Detect which cell encompasses the target text, then output its [X, Y] center coordinate. 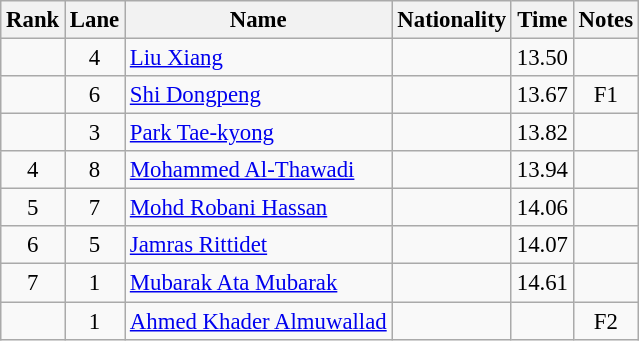
Mohd Robani Hassan [258, 208]
Lane [95, 20]
3 [95, 133]
Ahmed Khader Almuwallad [258, 321]
F2 [606, 321]
Rank [33, 20]
13.94 [542, 170]
8 [95, 170]
Name [258, 20]
14.61 [542, 283]
Shi Dongpeng [258, 95]
Liu Xiang [258, 58]
Jamras Rittidet [258, 245]
14.06 [542, 208]
Park Tae-kyong [258, 133]
Mubarak Ata Mubarak [258, 283]
F1 [606, 95]
13.82 [542, 133]
13.67 [542, 95]
Nationality [452, 20]
Time [542, 20]
13.50 [542, 58]
Mohammed Al-Thawadi [258, 170]
14.07 [542, 245]
Notes [606, 20]
